From the cell containing the given text, extract its center point as [x, y] coordinate. 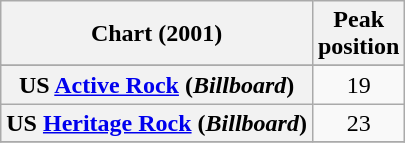
23 [358, 123]
Chart (2001) [157, 34]
Peakposition [358, 34]
US Active Rock (Billboard) [157, 85]
19 [358, 85]
US Heritage Rock (Billboard) [157, 123]
